For the text-containing cell, return its midpoint in (X, Y) coordinate format. 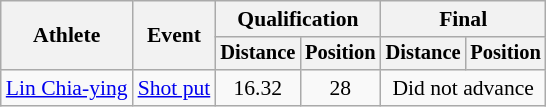
Did not advance (464, 88)
Final (464, 19)
Athlete (67, 36)
Qualification (298, 19)
Lin Chia-ying (67, 88)
Shot put (174, 88)
16.32 (258, 88)
Event (174, 36)
28 (340, 88)
